Detect which cell encompasses the target text, then output its [X, Y] center coordinate. 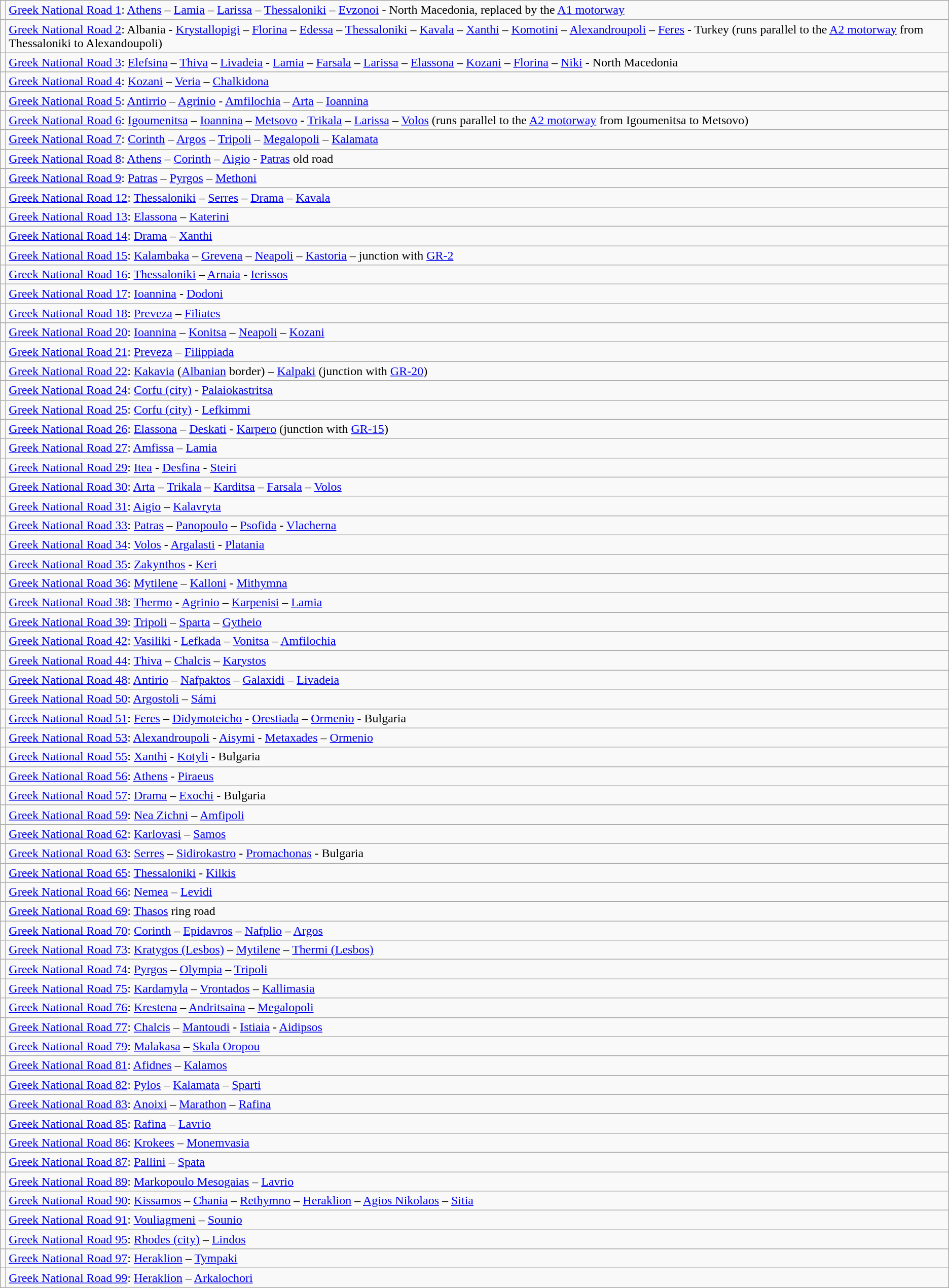
Greek National Road 65: Thessaloniki - Kilkis [478, 872]
Greek National Road 42: Vasiliki - Lefkada – Vonitsa – Amfilochia [478, 641]
Greek National Road 8: Athens – Corinth – Aigio - Patras old road [478, 159]
Greek National Road 75: Kardamyla – Vrontados – Kallimasia [478, 988]
Greek National Road 14: Drama – Xanthi [478, 236]
Greek National Road 86: Krokees – Monemvasia [478, 1143]
Greek National Road 9: Patras – Pyrgos – Methoni [478, 178]
Greek National Road 97: Heraklion – Tympaki [478, 1259]
Greek National Road 21: Preveza – Filippiada [478, 352]
Greek National Road 91: Vouliagmeni – Sounio [478, 1220]
Greek National Road 1: Athens – Lamia – Larissa – Thessaloniki – Evzonoi - North Macedonia, replaced by the A1 motorway [478, 10]
Greek National Road 63: Serres – Sidirokastro - Promachonas - Bulgaria [478, 853]
Greek National Road 56: Athens - Piraeus [478, 776]
Greek National Road 59: Nea Zichni – Amfipoli [478, 815]
Greek National Road 50: Argostoli – Sámi [478, 699]
Greek National Road 79: Malakasa – Skala Oropou [478, 1046]
Greek National Road 13: Elassona – Katerini [478, 216]
Greek National Road 25: Corfu (city) - Lefkimmi [478, 410]
Greek National Road 99: Heraklion – Arkalochori [478, 1278]
Greek National Road 44: Thiva – Chalcis – Karystos [478, 660]
Greek National Road 55: Xanthi - Kotyli - Bulgaria [478, 757]
Greek National Road 18: Preveza – Filiates [478, 313]
Greek National Road 48: Antirio – Nafpaktos – Galaxidi – Livadeia [478, 680]
Greek National Road 85: Rafina – Lavrio [478, 1123]
Greek National Road 30: Arta – Trikala – Karditsa – Farsala – Volos [478, 487]
Greek National Road 53: Alexandroupoli - Aisymi - Metaxades – Ormenio [478, 738]
Greek National Road 81: Afidnes – Kalamos [478, 1065]
Greek National Road 77: Chalcis – Mantoudi - Istiaia - Aidipsos [478, 1027]
Greek National Road 31: Aigio – Kalavryta [478, 506]
Greek National Road 6: Igoumenitsa – Ioannina – Metsovo - Trikala – Larissa – Volos (runs parallel to the A2 motorway from Igoumenitsa to Metsovo) [478, 120]
Greek National Road 3: Elefsina – Thiva – Livadeia - Lamia – Farsala – Larissa – Elassona – Kozani – Florina – Niki - North Macedonia [478, 62]
Greek National Road 51: Feres – Didymoteicho - Orestiada – Ormenio - Bulgaria [478, 718]
Greek National Road 69: Thasos ring road [478, 911]
Greek National Road 95: Rhodes (city) – Lindos [478, 1239]
Greek National Road 76: Krestena – Andritsaina – Megalopoli [478, 1008]
Greek National Road 5: Antirrio – Agrinio - Amfilochia – Arta – Ioannina [478, 101]
Greek National Road 38: Thermo - Agrinio – Karpenisi – Lamia [478, 603]
Greek National Road 62: Karlovasi – Samos [478, 834]
Greek National Road 7: Corinth – Argos – Tripoli – Megalopoli – Kalamata [478, 139]
Greek National Road 74: Pyrgos – Olympia – Tripoli [478, 969]
Greek National Road 57: Drama – Exochi - Bulgaria [478, 795]
Greek National Road 82: Pylos – Kalamata – Sparti [478, 1085]
Greek National Road 35: Zakynthos - Keri [478, 564]
Greek National Road 66: Nemea – Levidi [478, 892]
Greek National Road 89: Markopoulo Mesogaias – Lavrio [478, 1182]
Greek National Road 26: Elassona – Deskati - Karpero (junction with GR-15) [478, 429]
Greek National Road 73: Kratygos (Lesbos) – Mytilene – Thermi (Lesbos) [478, 950]
Greek National Road 33: Patras – Panopoulo – Psofida - Vlacherna [478, 525]
Greek National Road 70: Corinth – Epidavros – Nafplio – Argos [478, 931]
Greek National Road 12: Thessaloniki – Serres – Drama – Kavala [478, 197]
Greek National Road 16: Thessaloniki – Arnaia - Ierissos [478, 275]
Greek National Road 90: Kissamos – Chania – Rethymno – Heraklion – Agios Nikolaos – Sitia [478, 1201]
Greek National Road 87: Pallini – Spata [478, 1162]
Greek National Road 20: Ioannina – Konitsa – Neapoli – Kozani [478, 333]
Greek National Road 83: Anoixi – Marathon – Rafina [478, 1104]
Greek National Road 17: Ioannina - Dodoni [478, 294]
Greek National Road 27: Amfissa – Lamia [478, 448]
Greek National Road 29: Itea - Desfina - Steiri [478, 467]
Greek National Road 22: Kakavia (Albanian border) – Kalpaki (junction with GR-20) [478, 371]
Greek National Road 24: Corfu (city) - Palaiokastritsa [478, 390]
Greek National Road 15: Kalambaka – Grevena – Neapoli – Kastoria – junction with GR-2 [478, 255]
Greek National Road 4: Kozani – Veria – Chalkidona [478, 82]
Greek National Road 34: Volos - Argalasti - Platania [478, 544]
Greek National Road 39: Tripoli – Sparta – Gytheio [478, 622]
Greek National Road 36: Mytilene – Kalloni - Mithymna [478, 583]
